Detect which cell encompasses the target text, then output its (X, Y) center coordinate. 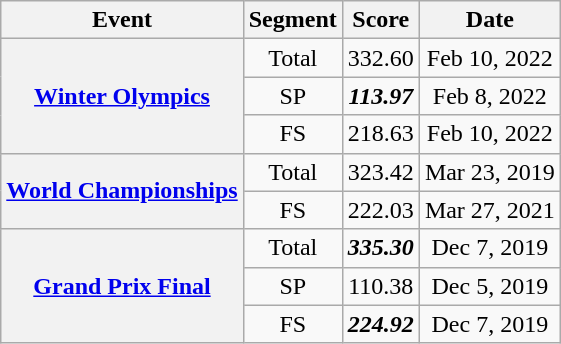
113.97 (380, 96)
Date (490, 20)
110.38 (380, 286)
323.42 (380, 172)
335.30 (380, 248)
Winter Olympics (122, 96)
Score (380, 20)
Mar 23, 2019 (490, 172)
332.60 (380, 58)
Segment (292, 20)
218.63 (380, 134)
Mar 27, 2021 (490, 210)
World Championships (122, 191)
222.03 (380, 210)
224.92 (380, 324)
Dec 5, 2019 (490, 286)
Feb 8, 2022 (490, 96)
Grand Prix Final (122, 286)
Event (122, 20)
